Scan for the cell matching the given text and deliver its [X, Y] coordinate at center. 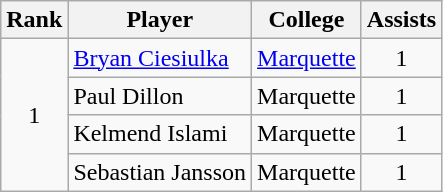
Sebastian Jansson [160, 172]
Bryan Ciesiulka [160, 58]
College [307, 20]
Assists [401, 20]
Kelmend Islami [160, 134]
Player [160, 20]
Rank [34, 20]
Paul Dillon [160, 96]
